Output the [X, Y] coordinate of the center of the cell containing the given text.  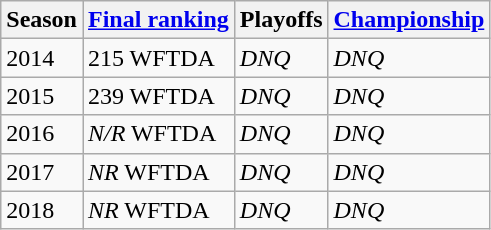
Season [42, 20]
215 WFTDA [158, 58]
2014 [42, 58]
239 WFTDA [158, 96]
2018 [42, 210]
Playoffs [281, 20]
2017 [42, 172]
2015 [42, 96]
N/R WFTDA [158, 134]
2016 [42, 134]
Championship [409, 20]
Final ranking [158, 20]
